Capture the cell that displays the provided text and extract its (x, y) central coordinate. 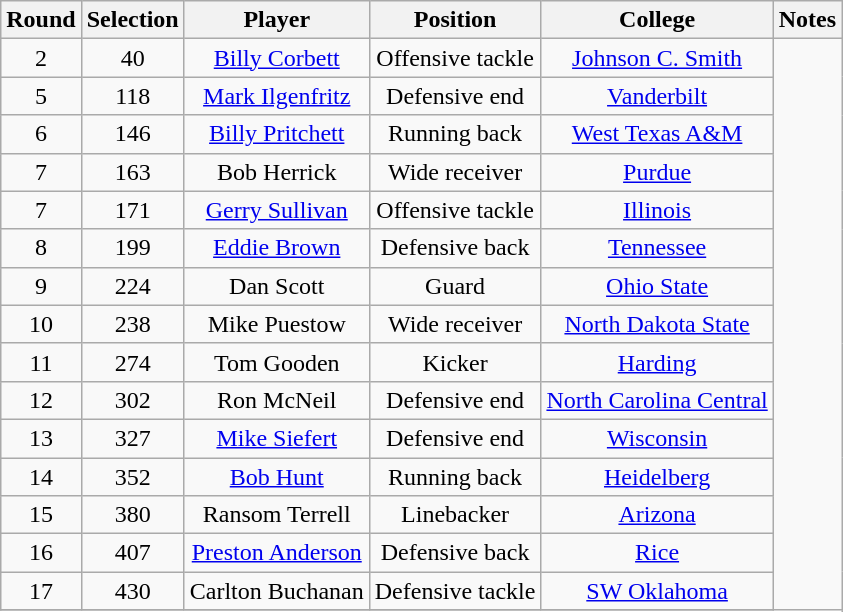
Illinois (657, 210)
11 (41, 362)
Kicker (455, 362)
171 (132, 210)
Notes (807, 20)
Ransom Terrell (276, 515)
Dan Scott (276, 286)
Bob Herrick (276, 172)
Purdue (657, 172)
Mike Siefert (276, 438)
SW Oklahoma (657, 591)
Defensive tackle (455, 591)
9 (41, 286)
Gerry Sullivan (276, 210)
Eddie Brown (276, 248)
163 (132, 172)
Selection (132, 20)
Ohio State (657, 286)
Johnson C. Smith (657, 58)
10 (41, 324)
16 (41, 553)
Heidelberg (657, 477)
407 (132, 553)
274 (132, 362)
6 (41, 134)
118 (132, 96)
17 (41, 591)
Tennessee (657, 248)
Billy Pritchett (276, 134)
14 (41, 477)
North Carolina Central (657, 400)
Position (455, 20)
224 (132, 286)
430 (132, 591)
Vanderbilt (657, 96)
North Dakota State (657, 324)
Harding (657, 362)
40 (132, 58)
Linebacker (455, 515)
Ron McNeil (276, 400)
West Texas A&M (657, 134)
12 (41, 400)
Player (276, 20)
380 (132, 515)
Guard (455, 286)
Mike Puestow (276, 324)
Rice (657, 553)
Round (41, 20)
Mark Ilgenfritz (276, 96)
College (657, 20)
146 (132, 134)
Billy Corbett (276, 58)
302 (132, 400)
Bob Hunt (276, 477)
5 (41, 96)
15 (41, 515)
327 (132, 438)
Wisconsin (657, 438)
Preston Anderson (276, 553)
Tom Gooden (276, 362)
Carlton Buchanan (276, 591)
238 (132, 324)
13 (41, 438)
8 (41, 248)
352 (132, 477)
2 (41, 58)
199 (132, 248)
Arizona (657, 515)
